Determine the (x, y) coordinate at the center of the cell enclosing the given text.  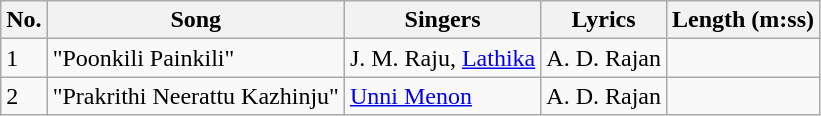
"Prakrithi Neerattu Kazhinju" (196, 96)
Length (m:ss) (742, 20)
J. M. Raju, Lathika (442, 58)
Unni Menon (442, 96)
Singers (442, 20)
Song (196, 20)
2 (24, 96)
Lyrics (604, 20)
1 (24, 58)
"Poonkili Painkili" (196, 58)
No. (24, 20)
